Determine the [x, y] coordinate at the center of the cell enclosing the given text.  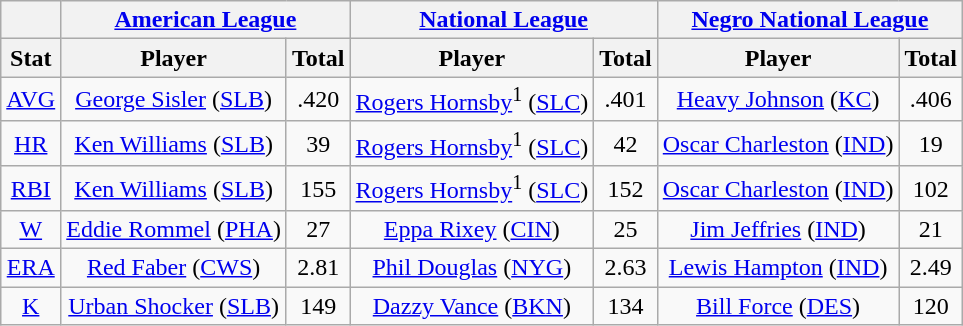
K [31, 306]
42 [626, 144]
149 [318, 306]
.401 [626, 100]
152 [626, 188]
National League [504, 20]
ERA [31, 268]
AVG [31, 100]
2.81 [318, 268]
120 [931, 306]
Stat [31, 58]
Lewis Hampton (IND) [778, 268]
.406 [931, 100]
2.49 [931, 268]
21 [931, 230]
Heavy Johnson (KC) [778, 100]
HR [31, 144]
Red Faber (CWS) [174, 268]
2.63 [626, 268]
.420 [318, 100]
102 [931, 188]
Dazzy Vance (BKN) [472, 306]
Jim Jeffries (IND) [778, 230]
Eddie Rommel (PHA) [174, 230]
W [31, 230]
Bill Force (DES) [778, 306]
Phil Douglas (NYG) [472, 268]
Urban Shocker (SLB) [174, 306]
Negro National League [810, 20]
25 [626, 230]
19 [931, 144]
RBI [31, 188]
39 [318, 144]
Eppa Rixey (CIN) [472, 230]
134 [626, 306]
27 [318, 230]
George Sisler (SLB) [174, 100]
155 [318, 188]
American League [206, 20]
